Provide the [X, Y] coordinate of the cell's center where the given text is located.  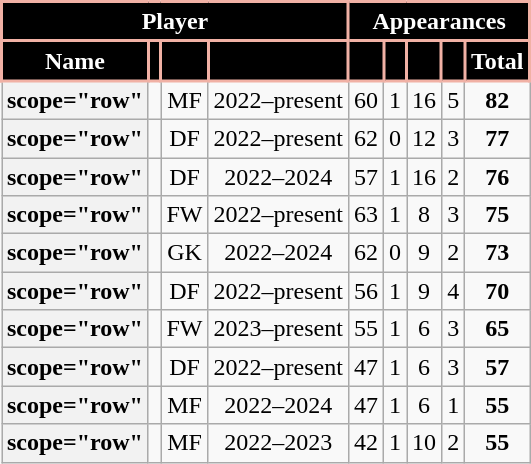
Appearances [438, 22]
63 [366, 215]
Name [76, 61]
75 [498, 215]
76 [498, 177]
10 [424, 443]
56 [366, 291]
Player [176, 22]
5 [454, 100]
GK [184, 253]
65 [498, 329]
4 [454, 291]
70 [498, 291]
42 [366, 443]
60 [366, 100]
77 [498, 138]
73 [498, 253]
Total [498, 61]
82 [498, 100]
2023–present [278, 329]
8 [424, 215]
2022–2023 [278, 443]
12 [424, 138]
